Search for the cell housing the specified text and yield its [X, Y] center coordinate. 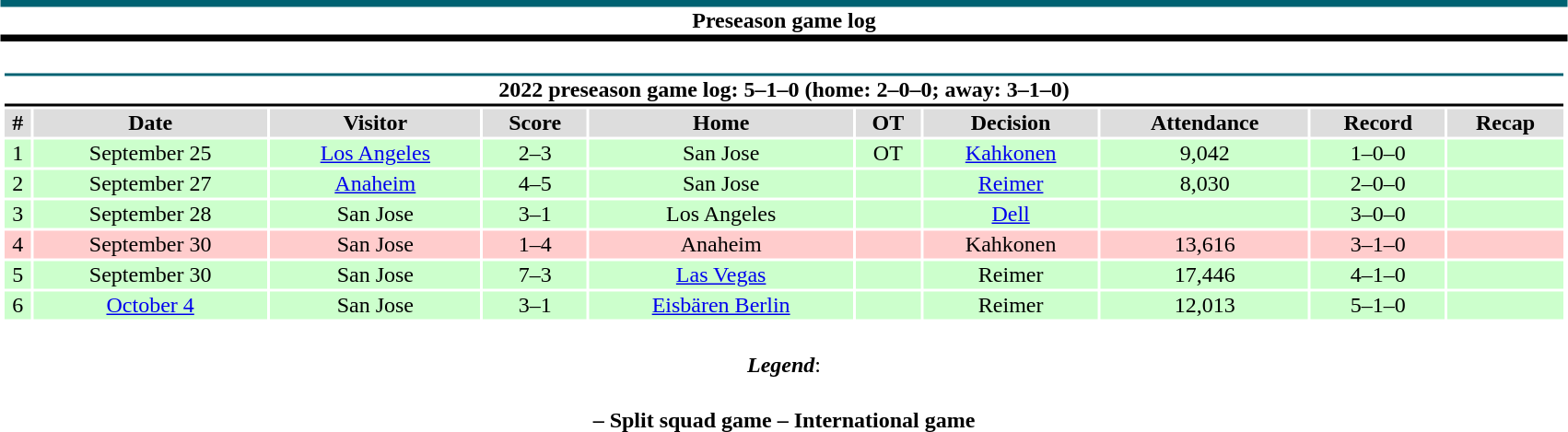
Recap [1505, 123]
September 27 [150, 183]
Legend: [784, 352]
1–4 [535, 244]
1 [18, 154]
Score [535, 123]
2–0–0 [1378, 183]
October 4 [150, 305]
Home [721, 123]
Decision [1011, 123]
Record [1378, 123]
4–5 [535, 183]
Eisbären Berlin [721, 305]
2022 preseason game log: 5–1–0 (home: 2–0–0; away: 3–1–0) [783, 90]
7–3 [535, 275]
12,013 [1205, 305]
3–0–0 [1378, 215]
September 28 [150, 215]
9,042 [1205, 154]
3–1–0 [1378, 244]
4 [18, 244]
Las Vegas [721, 275]
September 25 [150, 154]
# [18, 123]
Preseason game log [784, 20]
17,446 [1205, 275]
4–1–0 [1378, 275]
6 [18, 305]
13,616 [1205, 244]
Dell [1011, 215]
2 [18, 183]
Attendance [1205, 123]
8,030 [1205, 183]
2–3 [535, 154]
Date [150, 123]
3 [18, 215]
5–1–0 [1378, 305]
Visitor [376, 123]
1–0–0 [1378, 154]
5 [18, 275]
